For the text-containing cell, return its midpoint in (X, Y) coordinate format. 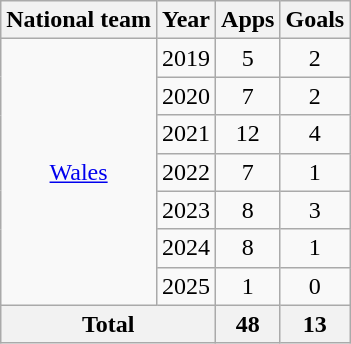
12 (248, 134)
48 (248, 324)
2019 (186, 58)
5 (248, 58)
0 (315, 286)
Wales (79, 172)
2023 (186, 210)
2022 (186, 172)
4 (315, 134)
2025 (186, 286)
National team (79, 20)
2020 (186, 96)
Goals (315, 20)
2021 (186, 134)
3 (315, 210)
2024 (186, 248)
Year (186, 20)
13 (315, 324)
Total (108, 324)
Apps (248, 20)
